Determine the (x, y) coordinate at the center of the cell enclosing the given text.  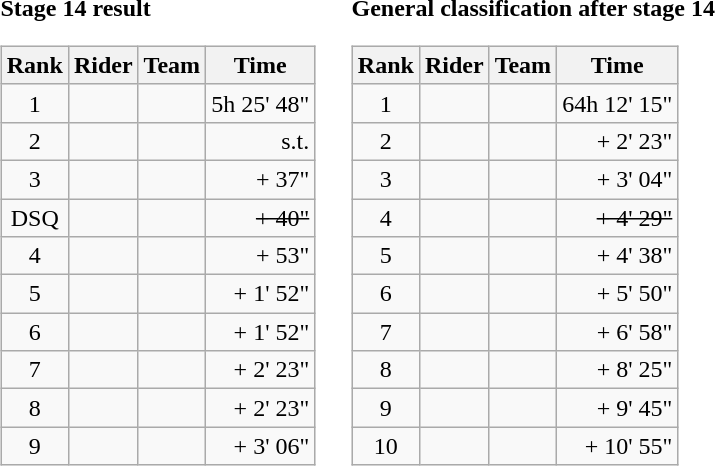
+ 3' 04" (618, 179)
+ 37" (260, 179)
+ 6' 58" (618, 332)
10 (386, 446)
+ 8' 25" (618, 370)
s.t. (260, 141)
+ 40" (260, 217)
+ 53" (260, 256)
5h 25' 48" (260, 103)
+ 4' 38" (618, 256)
DSQ (34, 217)
+ 4' 29" (618, 217)
+ 3' 06" (260, 446)
64h 12' 15" (618, 103)
+ 10' 55" (618, 446)
+ 5' 50" (618, 294)
+ 9' 45" (618, 408)
